Detect which cell encompasses the target text, then output its [X, Y] center coordinate. 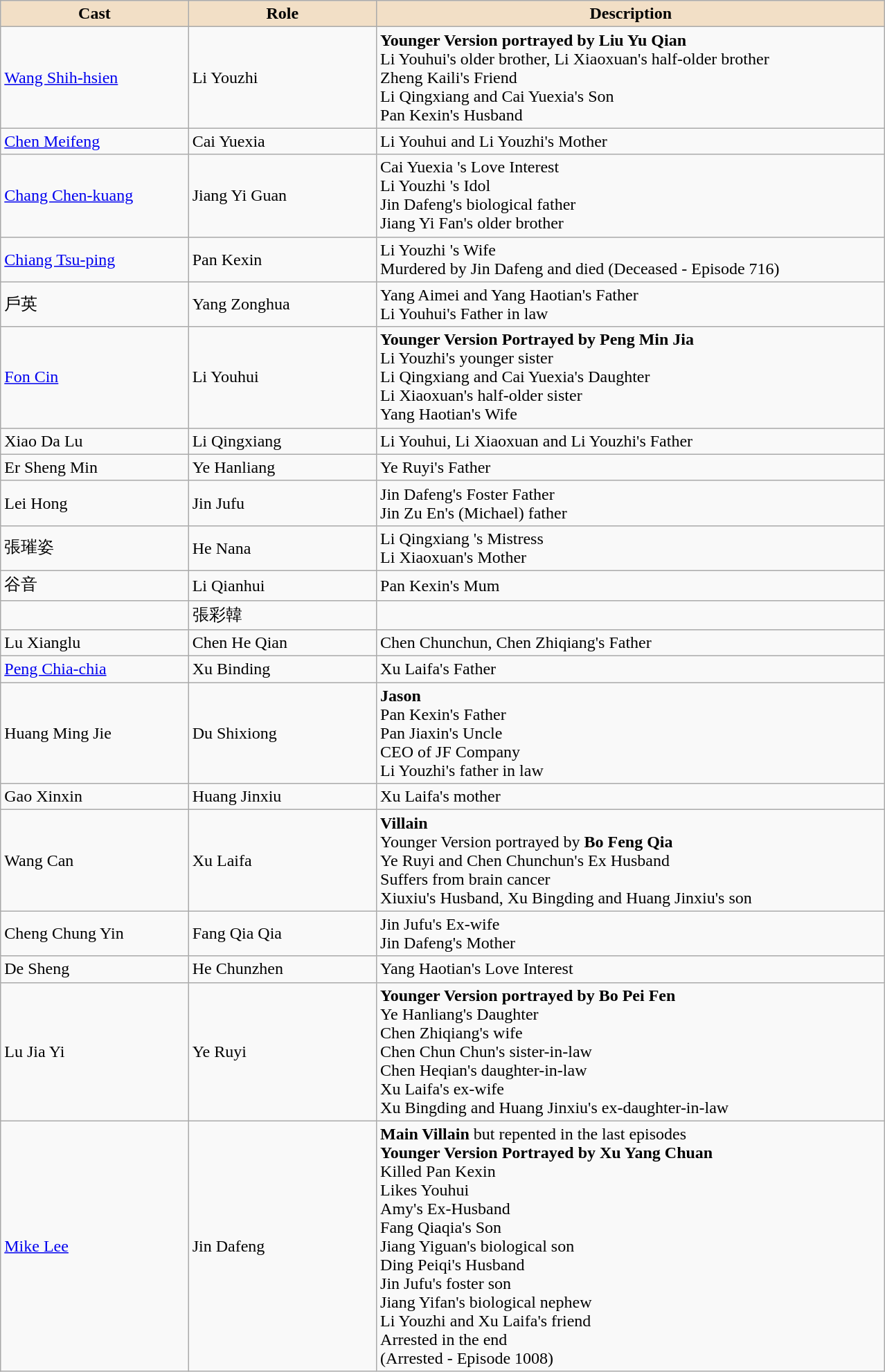
Jin Jufu [283, 503]
Jin Jufu's Ex-wife Jin Dafeng's Mother [631, 933]
Description [631, 14]
Li Youhui and Li Youzhi's Mother [631, 141]
Li Youhui, Li Xiaoxuan and Li Youzhi's Father [631, 441]
Pan Kexin [283, 259]
Cast [94, 14]
Li Youzhi 's Wife Murdered by Jin Dafeng and died (Deceased - Episode 716) [631, 259]
Wang Can [94, 860]
Xu Laifa [283, 860]
De Sheng [94, 969]
He Chunzhen [283, 969]
張彩韓 [283, 615]
Du Shixiong [283, 733]
Li Qianhui [283, 586]
Yang Zonghua [283, 305]
Yang Aimei and Yang Haotian's Father Li Youhui's Father in law [631, 305]
Jiang Yi Guan [283, 195]
Fon Cin [94, 377]
張璀姿 [94, 548]
Fang Qia Qia [283, 933]
Ye Ruyi's Father [631, 467]
He Nana [283, 548]
Xiao Da Lu [94, 441]
Huang Jinxiu [283, 797]
Li Qingxiang 's Mistress Li Xiaoxuan's Mother [631, 548]
Pan Kexin's Mum [631, 586]
Cheng Chung Yin [94, 933]
Xu Binding [283, 669]
Chen Meifeng [94, 141]
Chang Chen-kuang [94, 195]
Jason Pan Kexin's Father Pan Jiaxin's Uncle CEO of JF Company Li Youzhi's father in law [631, 733]
Wang Shih-hsien [94, 78]
Ye Ruyi [283, 1051]
Lu Jia Yi [94, 1051]
Xu Laifa's Father [631, 669]
Ye Hanliang [283, 467]
Mike Lee [94, 1246]
Gao Xinxin [94, 797]
Cai Yuexia [283, 141]
Er Sheng Min [94, 467]
戶英 [94, 305]
Role [283, 14]
Cai Yuexia 's Love Interest Li Youzhi 's Idol Jin Dafeng's biological father Jiang Yi Fan's older brother [631, 195]
Jin Dafeng [283, 1246]
Lu Xianglu [94, 643]
Chen He Qian [283, 643]
Huang Ming Jie [94, 733]
Lei Hong [94, 503]
Yang Haotian's Love Interest [631, 969]
Jin Dafeng's Foster Father Jin Zu En's (Michael) father [631, 503]
Peng Chia-chia [94, 669]
Li Youhui [283, 377]
Li Qingxiang [283, 441]
Chen Chunchun, Chen Zhiqiang's Father [631, 643]
谷音 [94, 586]
Xu Laifa's mother [631, 797]
Chiang Tsu-ping [94, 259]
Li Youzhi [283, 78]
